Detect which cell encompasses the target text, then output its [x, y] center coordinate. 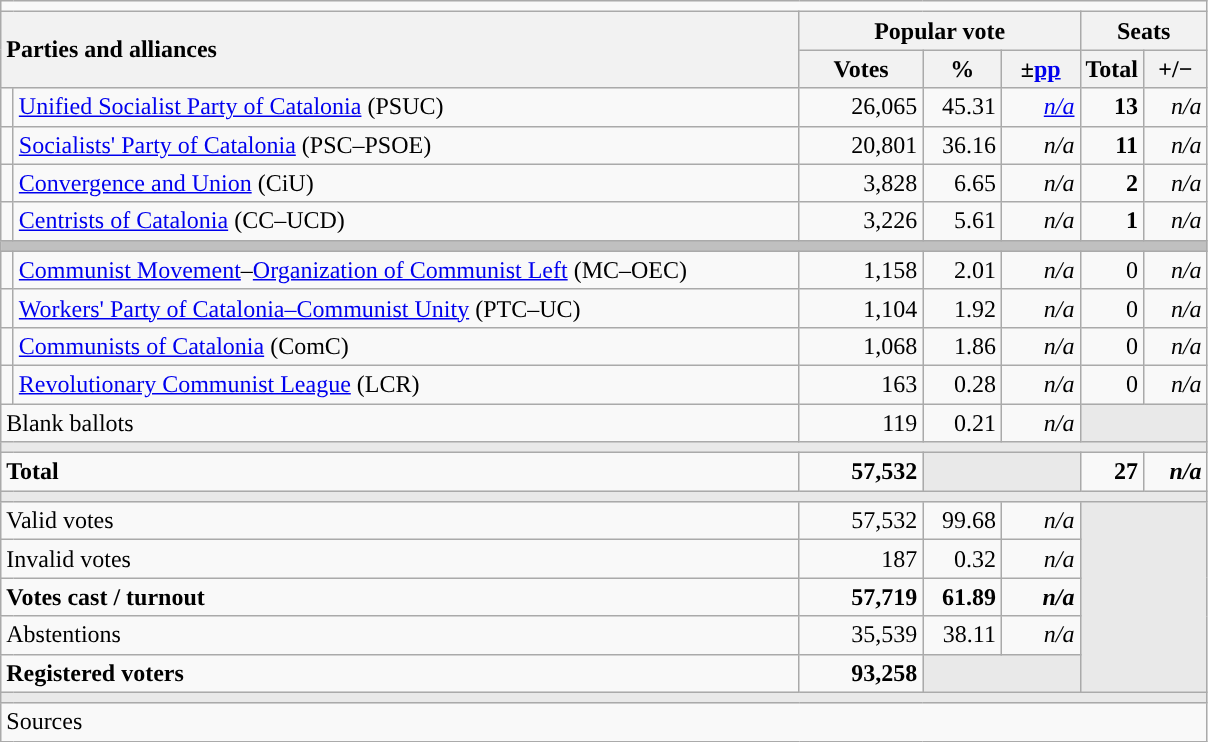
2 [1112, 183]
2.01 [962, 270]
Communists of Catalonia (ComC) [406, 346]
26,065 [861, 107]
Unified Socialist Party of Catalonia (PSUC) [406, 107]
20,801 [861, 145]
163 [861, 384]
45.31 [962, 107]
Registered voters [400, 673]
13 [1112, 107]
Votes [861, 69]
38.11 [962, 635]
Popular vote [940, 31]
93,258 [861, 673]
Workers' Party of Catalonia–Communist Unity (PTC–UC) [406, 308]
±pp [1040, 69]
% [962, 69]
1,068 [861, 346]
Revolutionary Communist League (LCR) [406, 384]
Invalid votes [400, 559]
1,104 [861, 308]
5.61 [962, 221]
1.92 [962, 308]
Votes cast / turnout [400, 597]
Blank ballots [400, 423]
27 [1112, 472]
1 [1112, 221]
0.32 [962, 559]
187 [861, 559]
+/− [1176, 69]
61.89 [962, 597]
3,828 [861, 183]
Seats [1144, 31]
35,539 [861, 635]
Communist Movement–Organization of Communist Left (MC–OEC) [406, 270]
36.16 [962, 145]
1,158 [861, 270]
Centrists of Catalonia (CC–UCD) [406, 221]
Sources [604, 722]
119 [861, 423]
99.68 [962, 521]
11 [1112, 145]
Socialists' Party of Catalonia (PSC–PSOE) [406, 145]
6.65 [962, 183]
Convergence and Union (CiU) [406, 183]
Abstentions [400, 635]
0.21 [962, 423]
Parties and alliances [400, 50]
3,226 [861, 221]
1.86 [962, 346]
57,719 [861, 597]
Valid votes [400, 521]
0.28 [962, 384]
